Capture the cell that displays the provided text and extract its (X, Y) central coordinate. 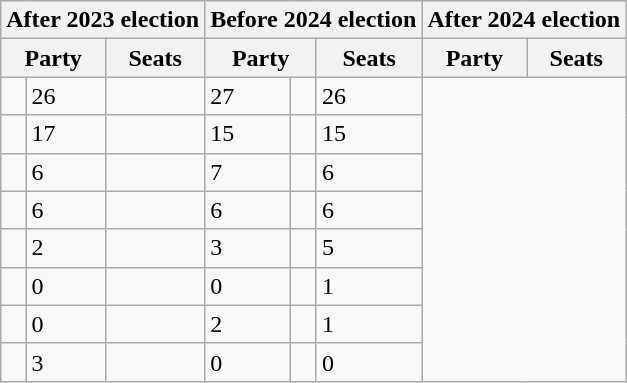
17 (66, 134)
After 2023 election (103, 20)
After 2024 election (524, 20)
Before 2024 election (314, 20)
5 (368, 248)
27 (248, 96)
7 (248, 172)
